From the cell containing the given text, extract its center point as [X, Y] coordinate. 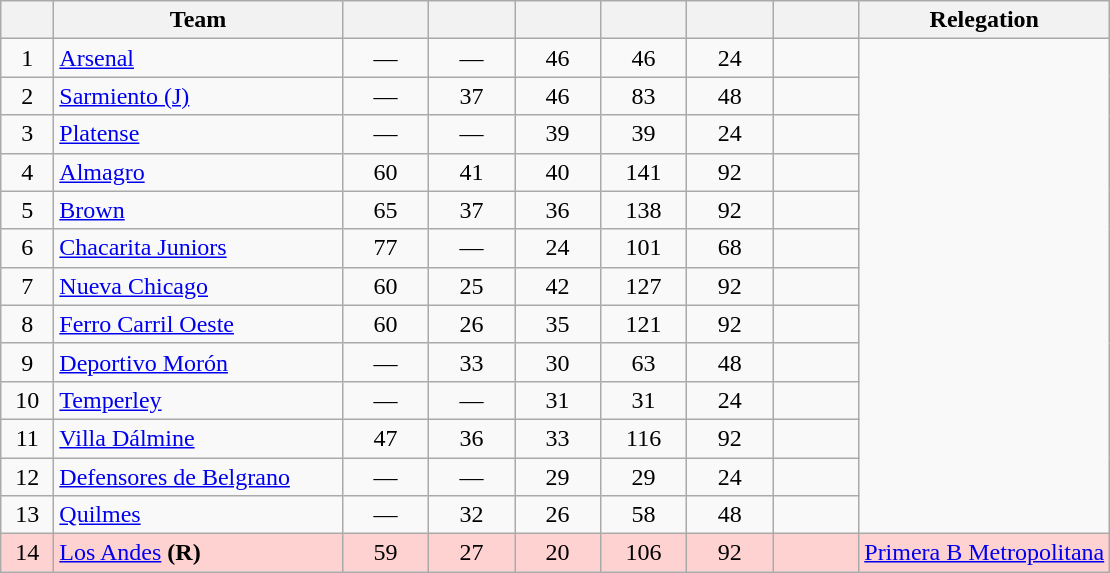
Quilmes [198, 515]
Ferro Carril Oeste [198, 324]
6 [28, 248]
138 [644, 210]
9 [28, 362]
106 [644, 553]
14 [28, 553]
Deportivo Morón [198, 362]
42 [557, 286]
Primera B Metropolitana [984, 553]
Temperley [198, 400]
Team [198, 20]
68 [730, 248]
Los Andes (R) [198, 553]
Nueva Chicago [198, 286]
41 [471, 172]
20 [557, 553]
101 [644, 248]
5 [28, 210]
Arsenal [198, 58]
11 [28, 438]
58 [644, 515]
1 [28, 58]
47 [385, 438]
121 [644, 324]
27 [471, 553]
Defensores de Belgrano [198, 477]
30 [557, 362]
2 [28, 96]
Relegation [984, 20]
10 [28, 400]
Platense [198, 134]
3 [28, 134]
77 [385, 248]
65 [385, 210]
59 [385, 553]
116 [644, 438]
8 [28, 324]
63 [644, 362]
Brown [198, 210]
25 [471, 286]
127 [644, 286]
12 [28, 477]
Villa Dálmine [198, 438]
Chacarita Juniors [198, 248]
83 [644, 96]
7 [28, 286]
13 [28, 515]
Almagro [198, 172]
40 [557, 172]
4 [28, 172]
Sarmiento (J) [198, 96]
35 [557, 324]
141 [644, 172]
32 [471, 515]
